Return (x, y) of the center of cell containing provided text 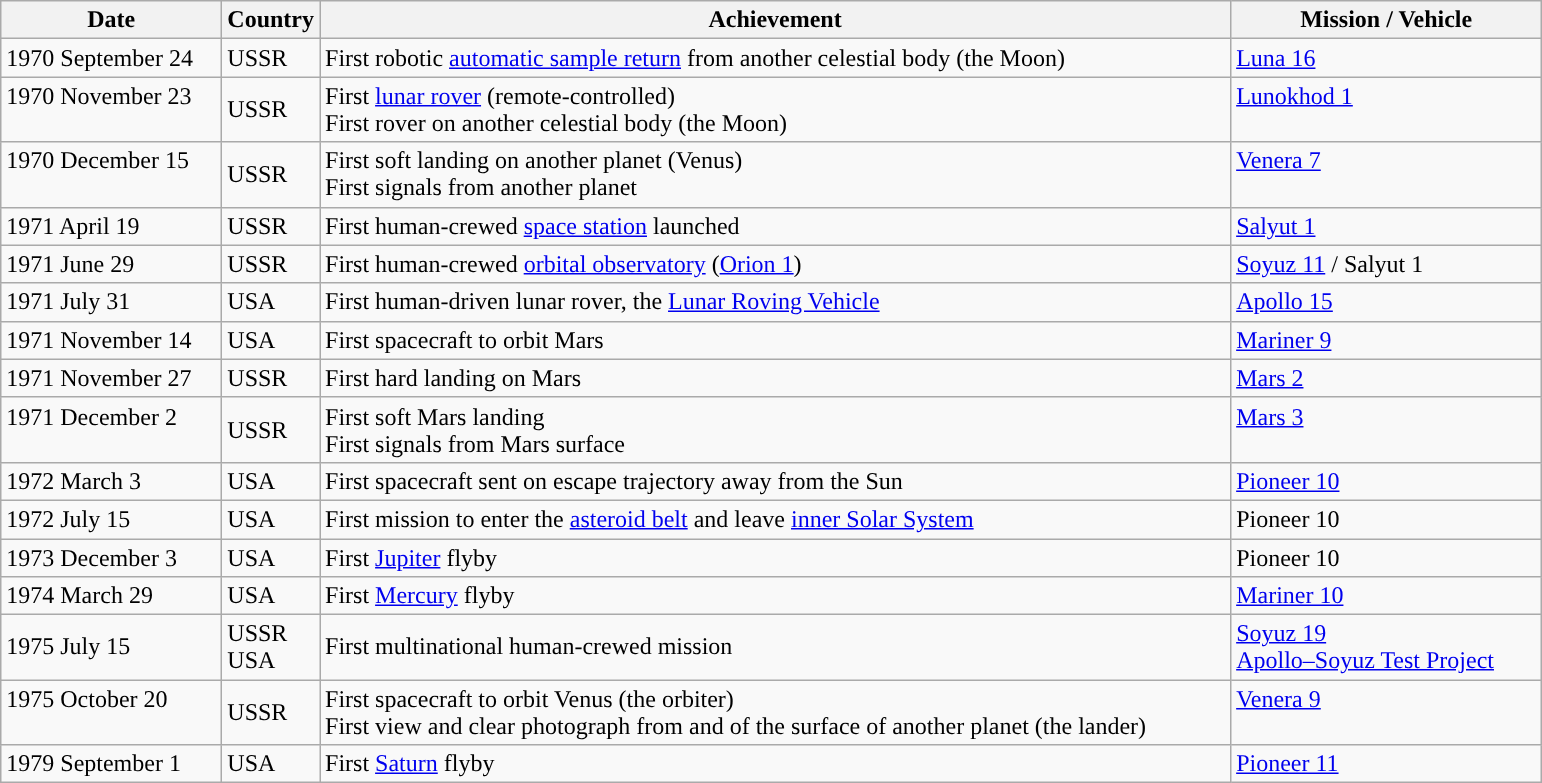
USSR USA (271, 648)
First robotic automatic sample return from another celestial body (the Moon) (776, 58)
1972 July 15 (112, 519)
Mariner 10 (1386, 596)
Mariner 9 (1386, 340)
First human-crewed orbital observatory (Orion 1) (776, 264)
Soyuz 19Apollo–Soyuz Test Project (1386, 648)
First Saturn flyby (776, 764)
Luna 16 (1386, 58)
Venera 7 (1386, 174)
1970 November 23 (112, 110)
1971 November 27 (112, 378)
1971 April 19 (112, 226)
First human-crewed space station launched (776, 226)
First soft Mars landing First signals from Mars surface (776, 430)
Achievement (776, 20)
First Jupiter flyby (776, 557)
Mars 2 (1386, 378)
First spacecraft to orbit Mars (776, 340)
First human-driven lunar rover, the Lunar Roving Vehicle (776, 302)
Lunokhod 1 (1386, 110)
Mars 3 (1386, 430)
Pioneer 11 (1386, 764)
1975 October 20 (112, 712)
1970 December 15 (112, 174)
First soft landing on another planet (Venus) First signals from another planet (776, 174)
1971 June 29 (112, 264)
1971 November 14 (112, 340)
First mission to enter the asteroid belt and leave inner Solar System (776, 519)
Venera 9 (1386, 712)
First Mercury flyby (776, 596)
1972 March 3 (112, 481)
1971 July 31 (112, 302)
1973 December 3 (112, 557)
Country (271, 20)
1975 July 15 (112, 648)
1971 December 2 (112, 430)
First lunar rover (remote-controlled)First rover on another celestial body (the Moon) (776, 110)
First spacecraft sent on escape trajectory away from the Sun (776, 481)
First multinational human-crewed mission (776, 648)
Soyuz 11 / Salyut 1 (1386, 264)
First hard landing on Mars (776, 378)
1970 September 24 (112, 58)
Salyut 1 (1386, 226)
Mission / Vehicle (1386, 20)
Apollo 15 (1386, 302)
Date (112, 20)
1979 September 1 (112, 764)
First spacecraft to orbit Venus (the orbiter)First view and clear photograph from and of the surface of another planet (the lander) (776, 712)
1974 March 29 (112, 596)
